Extract the (x, y) coordinate from the center of the cell holding the provided text.  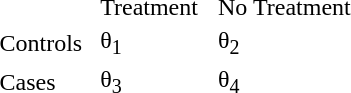
θ1 (156, 43)
